From the cell containing the given text, extract its center point as [x, y] coordinate. 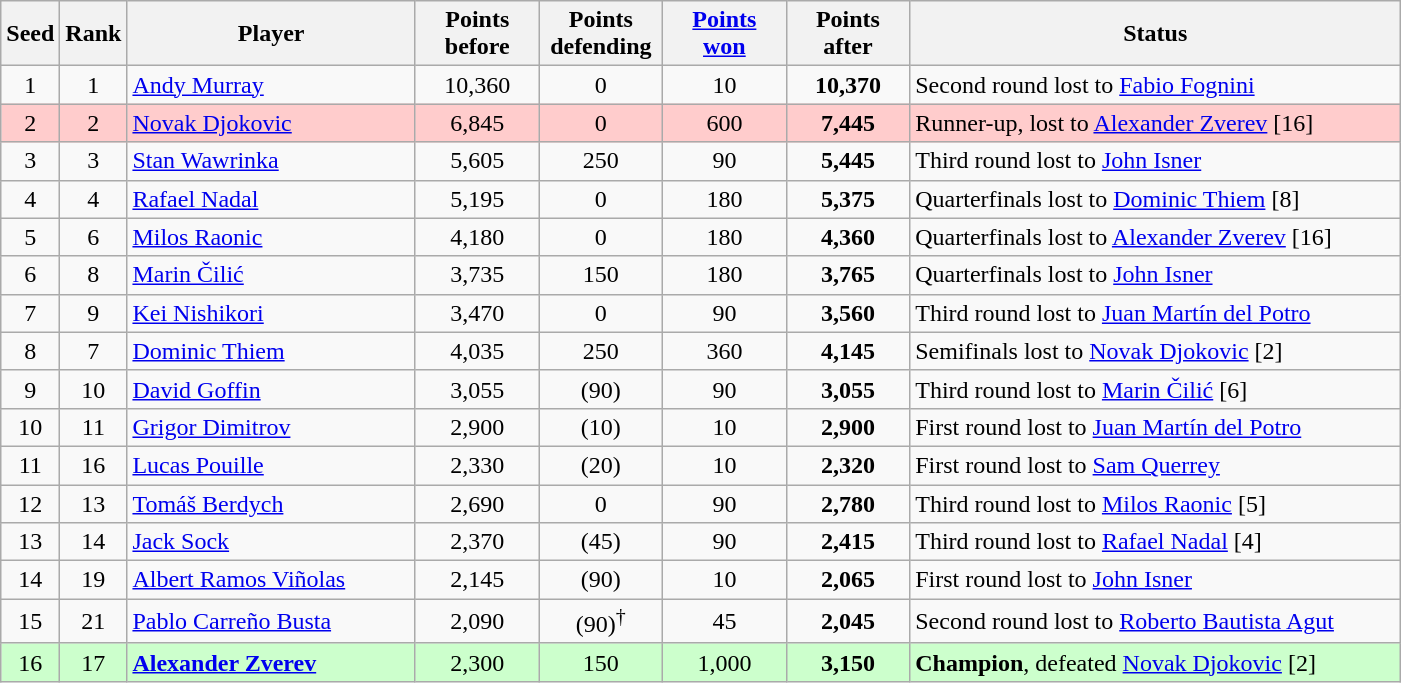
5 [30, 237]
2,780 [848, 503]
19 [94, 580]
Quarterfinals lost to Dominic Thiem [8] [1156, 199]
Third round lost to Juan Martín del Potro [1156, 313]
Runner-up, lost to Alexander Zverev [16] [1156, 123]
Dominic Thiem [272, 351]
Player [272, 34]
Andy Murray [272, 85]
Status [1156, 34]
2,300 [477, 662]
4,180 [477, 237]
5,605 [477, 161]
Albert Ramos Viñolas [272, 580]
Champion, defeated Novak Djokovic [2] [1156, 662]
First round lost to Juan Martín del Potro [1156, 427]
21 [94, 622]
Tomáš Berdych [272, 503]
45 [725, 622]
6,845 [477, 123]
Second round lost to Roberto Bautista Agut [1156, 622]
(45) [601, 542]
4,035 [477, 351]
10,370 [848, 85]
2,090 [477, 622]
3,765 [848, 275]
2,330 [477, 465]
Milos Raonic [272, 237]
3,150 [848, 662]
Alexander Zverev [272, 662]
4,145 [848, 351]
2,045 [848, 622]
4,360 [848, 237]
2,415 [848, 542]
Novak Djokovic [272, 123]
Marin Čilić [272, 275]
Third round lost to Rafael Nadal [4] [1156, 542]
Semifinals lost to Novak Djokovic [2] [1156, 351]
Pablo Carreño Busta [272, 622]
600 [725, 123]
David Goffin [272, 389]
7,445 [848, 123]
Points after [848, 34]
Rafael Nadal [272, 199]
Stan Wawrinka [272, 161]
Second round lost to Fabio Fognini [1156, 85]
Third round lost to Milos Raonic [5] [1156, 503]
(90)† [601, 622]
Lucas Pouille [272, 465]
5,445 [848, 161]
Rank [94, 34]
(10) [601, 427]
17 [94, 662]
2,690 [477, 503]
Kei Nishikori [272, 313]
First round lost to Sam Querrey [1156, 465]
5,375 [848, 199]
Quarterfinals lost to Alexander Zverev [16] [1156, 237]
Jack Sock [272, 542]
Points defending [601, 34]
Grigor Dimitrov [272, 427]
Third round lost to John Isner [1156, 161]
360 [725, 351]
2,320 [848, 465]
3,735 [477, 275]
Points before [477, 34]
10,360 [477, 85]
2,065 [848, 580]
2,145 [477, 580]
3,560 [848, 313]
1,000 [725, 662]
Quarterfinals lost to John Isner [1156, 275]
(20) [601, 465]
First round lost to John Isner [1156, 580]
Points won [725, 34]
3,470 [477, 313]
12 [30, 503]
Seed [30, 34]
15 [30, 622]
2,370 [477, 542]
Third round lost to Marin Čilić [6] [1156, 389]
5,195 [477, 199]
